For the text-containing cell, return its midpoint in (x, y) coordinate format. 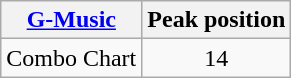
Combo Chart (72, 58)
G-Music (72, 20)
14 (216, 58)
Peak position (216, 20)
